Pinpoint the cell where the given text exists, returning its (X, Y) midpoint coordinate. 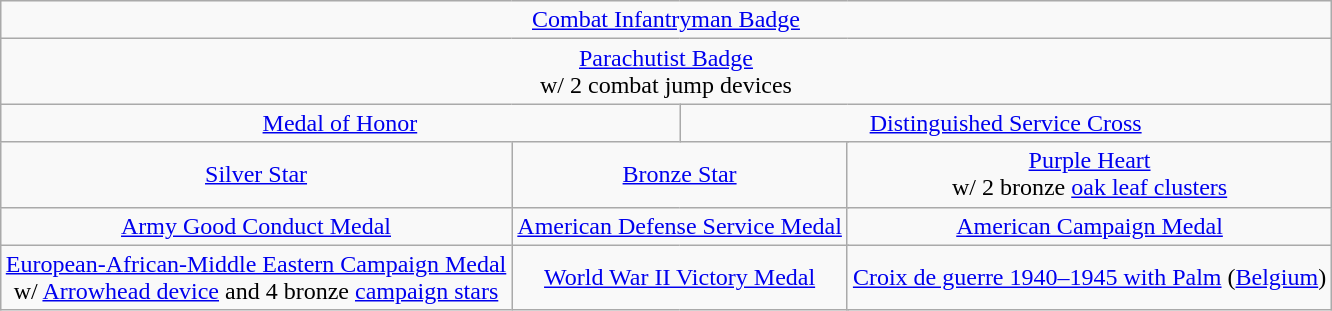
Croix de guerre 1940–1945 with Palm (Belgium) (1089, 278)
Medal of Honor (340, 123)
Purple Heartw/ 2 bronze oak leaf clusters (1089, 174)
Combat Infantryman Badge (666, 20)
American Campaign Medal (1089, 226)
American Defense Service Medal (680, 226)
Silver Star (256, 174)
European-African-Middle Eastern Campaign Medalw/ Arrowhead device and 4 bronze campaign stars (256, 278)
Distinguished Service Cross (1006, 123)
World War II Victory Medal (680, 278)
Parachutist Badgew/ 2 combat jump devices (666, 72)
Army Good Conduct Medal (256, 226)
Bronze Star (680, 174)
